Return the (X, Y) coordinate for the center point of the cell that contains the specified text.  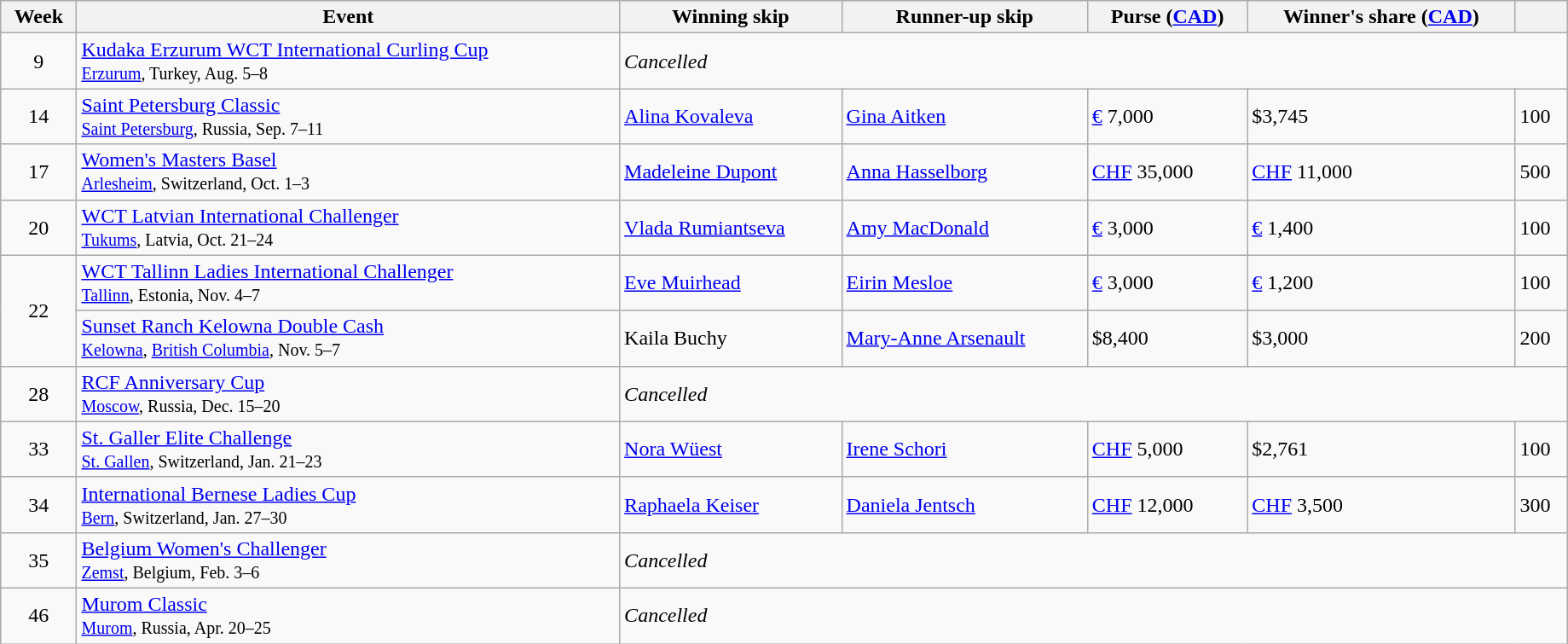
CHF 11,000 (1381, 172)
$2,761 (1381, 449)
500 (1542, 172)
Vlada Rumiantseva (731, 227)
CHF 3,500 (1381, 505)
$3,745 (1381, 116)
Alina Kovaleva (731, 116)
200 (1542, 338)
CHF 12,000 (1166, 505)
Winning skip (731, 17)
20 (39, 227)
Nora Wüest (731, 449)
Kaila Buchy (731, 338)
14 (39, 116)
St. Galler Elite Challenge St. Gallen, Switzerland, Jan. 21–23 (348, 449)
Kudaka Erzurum WCT International Curling Cup Erzurum, Turkey, Aug. 5–8 (348, 61)
CHF 35,000 (1166, 172)
22 (39, 310)
34 (39, 505)
Saint Petersburg Classic Saint Petersburg, Russia, Sep. 7–11 (348, 116)
€ 1,400 (1381, 227)
$3,000 (1381, 338)
46 (39, 616)
Eirin Mesloe (964, 283)
Raphaela Keiser (731, 505)
Sunset Ranch Kelowna Double Cash Kelowna, British Columbia, Nov. 5–7 (348, 338)
€ 1,200 (1381, 283)
Winner's share (CAD) (1381, 17)
300 (1542, 505)
Murom Classic Murom, Russia, Apr. 20–25 (348, 616)
Irene Schori (964, 449)
Anna Hasselborg (964, 172)
17 (39, 172)
$8,400 (1166, 338)
28 (39, 394)
Women's Masters Basel Arlesheim, Switzerland, Oct. 1–3 (348, 172)
Gina Aitken (964, 116)
Purse (CAD) (1166, 17)
Madeleine Dupont (731, 172)
33 (39, 449)
Mary-Anne Arsenault (964, 338)
Week (39, 17)
CHF 5,000 (1166, 449)
Eve Muirhead (731, 283)
9 (39, 61)
Event (348, 17)
Daniela Jentsch (964, 505)
International Bernese Ladies Cup Bern, Switzerland, Jan. 27–30 (348, 505)
Runner-up skip (964, 17)
RCF Anniversary Cup Moscow, Russia, Dec. 15–20 (348, 394)
Amy MacDonald (964, 227)
35 (39, 560)
WCT Latvian International Challenger Tukums, Latvia, Oct. 21–24 (348, 227)
Belgium Women's Challenger Zemst, Belgium, Feb. 3–6 (348, 560)
WCT Tallinn Ladies International Challenger Tallinn, Estonia, Nov. 4–7 (348, 283)
€ 7,000 (1166, 116)
